From the cell containing the given text, extract its center point as (x, y) coordinate. 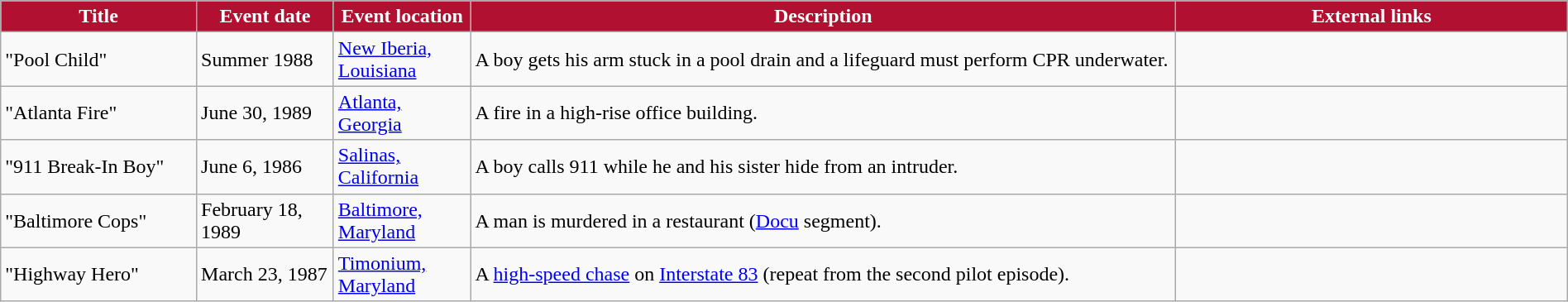
A man is murdered in a restaurant (Docu segment). (824, 220)
Event location (402, 17)
"Highway Hero" (99, 275)
Timonium, Maryland (402, 275)
Description (824, 17)
"Pool Child" (99, 60)
March 23, 1987 (265, 275)
A fire in a high-rise office building. (824, 113)
A boy gets his arm stuck in a pool drain and a lifeguard must perform CPR underwater. (824, 60)
Atlanta, Georgia (402, 113)
"Atlanta Fire" (99, 113)
June 30, 1989 (265, 113)
Event date (265, 17)
June 6, 1986 (265, 167)
A boy calls 911 while he and his sister hide from an intruder. (824, 167)
Summer 1988 (265, 60)
Title (99, 17)
"Baltimore Cops" (99, 220)
New Iberia, Louisiana (402, 60)
External links (1372, 17)
Baltimore, Maryland (402, 220)
February 18, 1989 (265, 220)
Salinas, California (402, 167)
A high-speed chase on Interstate 83 (repeat from the second pilot episode). (824, 275)
"911 Break-In Boy" (99, 167)
